Capture the cell that displays the provided text and extract its (x, y) central coordinate. 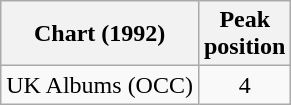
UK Albums (OCC) (100, 85)
Chart (1992) (100, 34)
Peakposition (244, 34)
4 (244, 85)
